Extract the (X, Y) coordinate from the center of the cell holding the provided text.  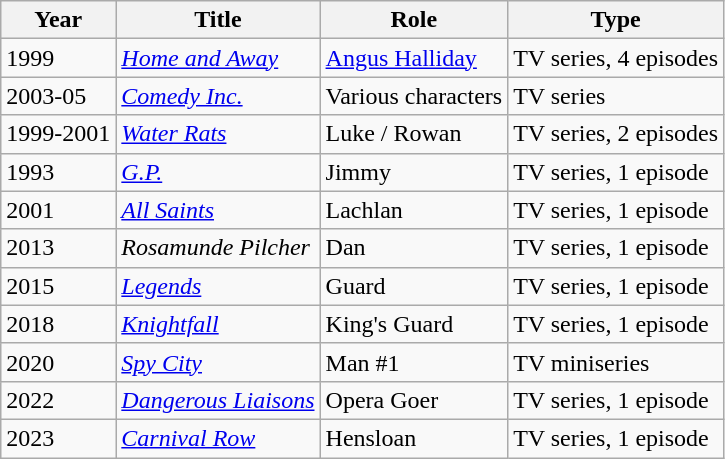
Dangerous Liaisons (218, 400)
Dan (414, 248)
Lachlan (414, 210)
TV series, 2 episodes (616, 134)
Guard (414, 286)
Spy City (218, 362)
Opera Goer (414, 400)
2023 (58, 438)
2018 (58, 324)
Knightfall (218, 324)
Comedy Inc. (218, 96)
Jimmy (414, 172)
All Saints (218, 210)
Man #1 (414, 362)
2013 (58, 248)
2001 (58, 210)
King's Guard (414, 324)
Home and Away (218, 58)
TV miniseries (616, 362)
Various characters (414, 96)
Year (58, 20)
Title (218, 20)
Legends (218, 286)
2003-05 (58, 96)
1999 (58, 58)
Rosamunde Pilcher (218, 248)
Role (414, 20)
TV series (616, 96)
Luke / Rowan (414, 134)
Type (616, 20)
1999-2001 (58, 134)
Carnival Row (218, 438)
1993 (58, 172)
2020 (58, 362)
2022 (58, 400)
2015 (58, 286)
Angus Halliday (414, 58)
G.P. (218, 172)
Hensloan (414, 438)
Water Rats (218, 134)
TV series, 4 episodes (616, 58)
